From the cell containing the given text, extract its center point as (X, Y) coordinate. 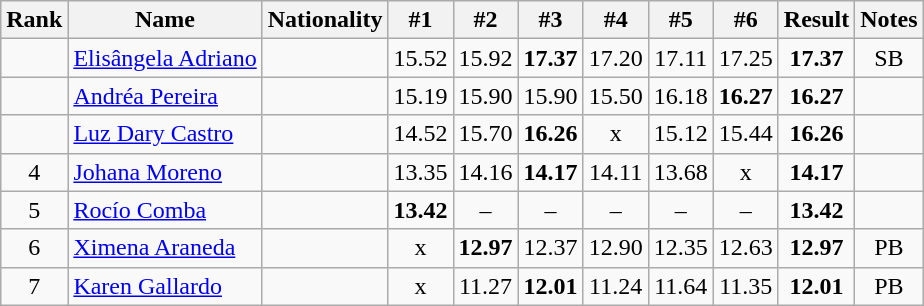
14.52 (420, 134)
SB (889, 58)
Nationality (325, 20)
Result (816, 20)
15.44 (746, 134)
15.50 (616, 96)
14.11 (616, 172)
15.70 (486, 134)
11.24 (616, 286)
12.37 (550, 248)
11.64 (680, 286)
16.18 (680, 96)
17.20 (616, 58)
Johana Moreno (165, 172)
14.16 (486, 172)
11.27 (486, 286)
Rank (34, 20)
6 (34, 248)
Notes (889, 20)
12.90 (616, 248)
Ximena Araneda (165, 248)
5 (34, 210)
15.52 (420, 58)
#2 (486, 20)
Luz Dary Castro (165, 134)
13.68 (680, 172)
7 (34, 286)
17.25 (746, 58)
Rocío Comba (165, 210)
12.35 (680, 248)
15.92 (486, 58)
#3 (550, 20)
#1 (420, 20)
17.11 (680, 58)
Name (165, 20)
#4 (616, 20)
4 (34, 172)
Elisângela Adriano (165, 58)
15.12 (680, 134)
12.63 (746, 248)
13.35 (420, 172)
#5 (680, 20)
Andréa Pereira (165, 96)
#6 (746, 20)
11.35 (746, 286)
15.19 (420, 96)
Karen Gallardo (165, 286)
